Return (X, Y) of the center of cell containing provided text 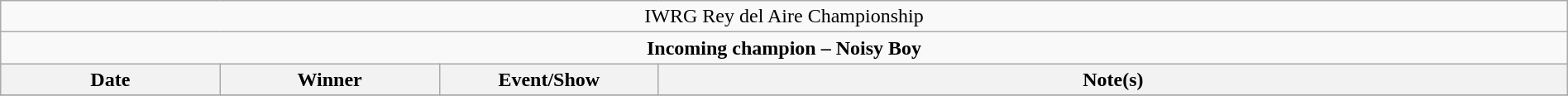
Note(s) (1113, 79)
IWRG Rey del Aire Championship (784, 17)
Event/Show (549, 79)
Winner (329, 79)
Incoming champion – Noisy Boy (784, 48)
Date (111, 79)
